Locate the cell with the specified text and output its [X, Y] center coordinate. 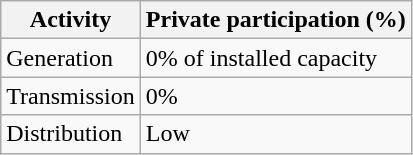
0% [276, 96]
0% of installed capacity [276, 58]
Low [276, 134]
Transmission [71, 96]
Distribution [71, 134]
Generation [71, 58]
Activity [71, 20]
Private participation (%) [276, 20]
